Pinpoint the cell where the given text exists, returning its [X, Y] midpoint coordinate. 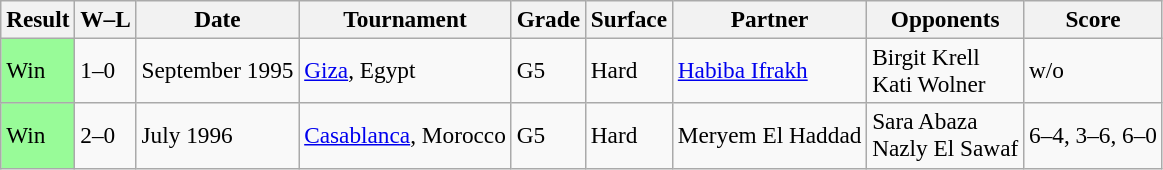
Partner [769, 19]
Date [218, 19]
Opponents [946, 19]
Giza, Egypt [405, 70]
Casablanca, Morocco [405, 136]
6–4, 3–6, 6–0 [1094, 136]
Sara Abaza Nazly El Sawaf [946, 136]
September 1995 [218, 70]
Surface [628, 19]
Birgit Krell Kati Wolner [946, 70]
Result [38, 19]
1–0 [106, 70]
Meryem El Haddad [769, 136]
July 1996 [218, 136]
Score [1094, 19]
2–0 [106, 136]
w/o [1094, 70]
W–L [106, 19]
Habiba Ifrakh [769, 70]
Tournament [405, 19]
Grade [548, 19]
